Identify which cell holds the provided text, then report its [x, y] central coordinate. 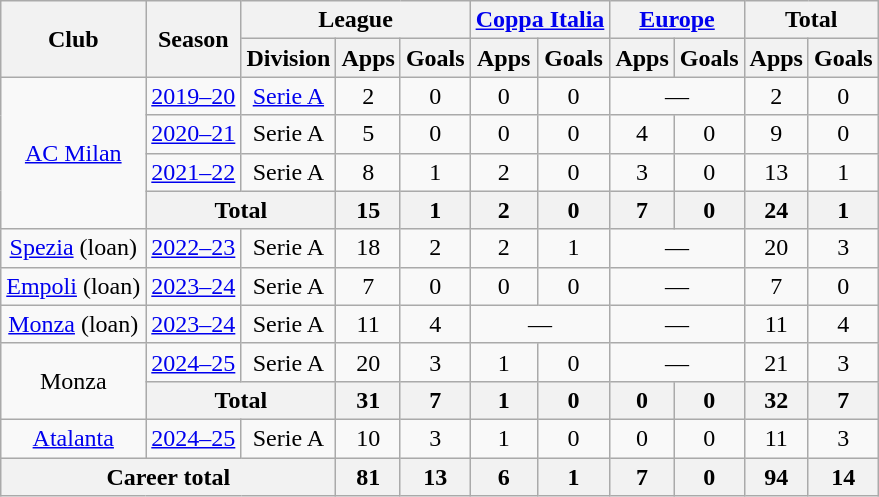
2019–20 [194, 96]
League [356, 20]
81 [368, 477]
32 [776, 400]
10 [368, 438]
Monza (loan) [74, 324]
14 [843, 477]
5 [368, 134]
Empoli (loan) [74, 286]
18 [368, 248]
6 [504, 477]
Monza [74, 381]
31 [368, 400]
9 [776, 134]
AC Milan [74, 153]
8 [368, 172]
Division [288, 58]
2022–23 [194, 248]
2021–22 [194, 172]
2020–21 [194, 134]
Europe [677, 20]
15 [368, 210]
24 [776, 210]
Coppa Italia [540, 20]
Atalanta [74, 438]
21 [776, 362]
94 [776, 477]
Club [74, 39]
Spezia (loan) [74, 248]
Career total [168, 477]
Season [194, 39]
